Locate the cell with the specified text and output its [x, y] center coordinate. 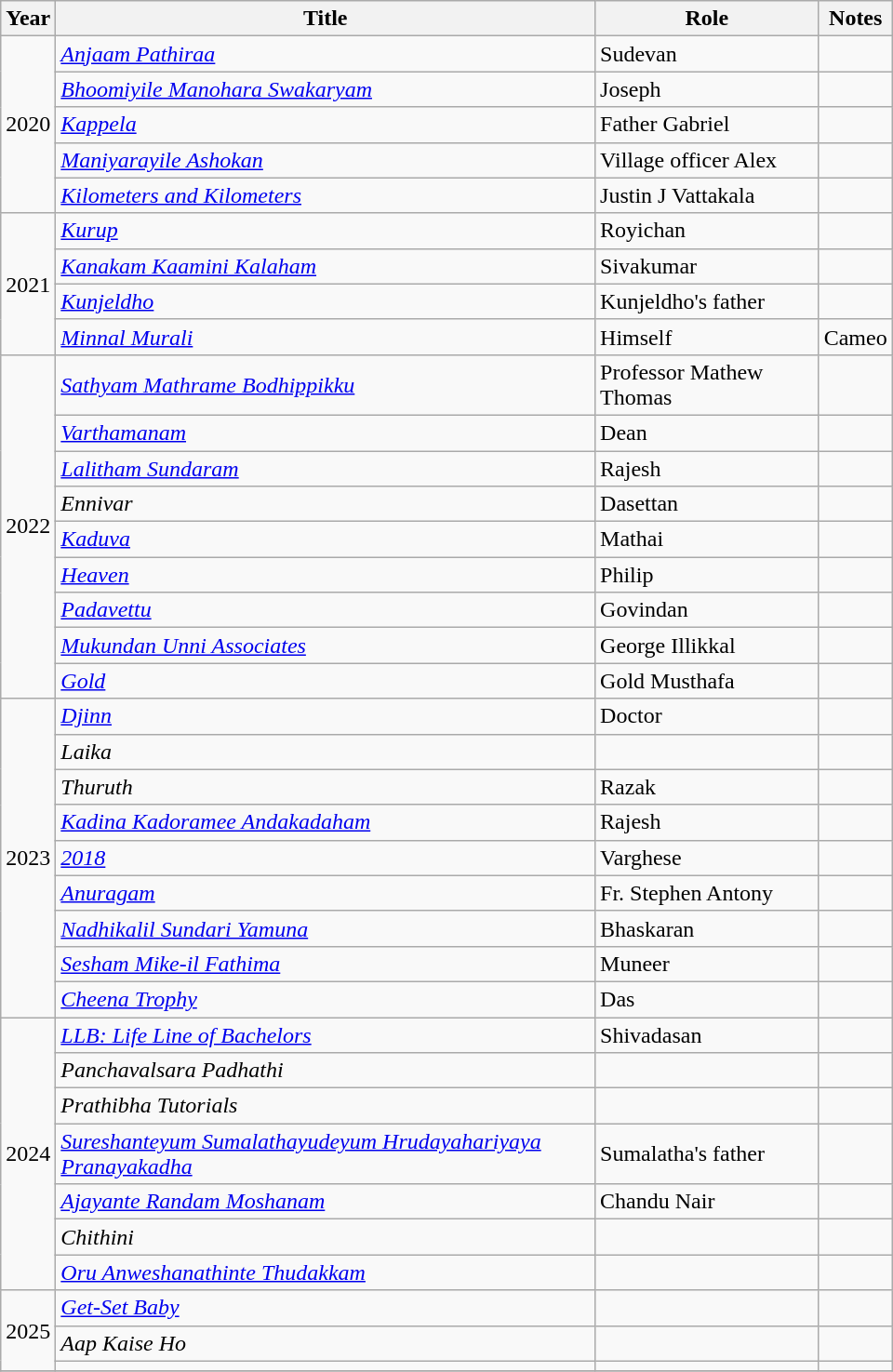
Title [326, 19]
2020 [28, 125]
2023 [28, 858]
Cheena Trophy [326, 999]
Panchavalsara Padhathi [326, 1071]
2024 [28, 1153]
Bhoomiyile Manohara Swakaryam [326, 89]
Das [707, 999]
Gold [326, 681]
Djinn [326, 716]
Kilometers and Kilometers [326, 195]
Village officer Alex [707, 160]
Father Gabriel [707, 125]
Dean [707, 433]
Varghese [707, 858]
Sumalatha's father [707, 1153]
LLB: Life Line of Bachelors [326, 1035]
2022 [28, 526]
Minnal Murali [326, 337]
Joseph [707, 89]
2018 [326, 858]
Sudevan [707, 54]
Govindan [707, 610]
Nadhikalil Sundari Yamuna [326, 928]
2025 [28, 1330]
Sureshanteyum Sumalathayudeyum Hrudayahariyaya Pranayakadha [326, 1153]
Justin J Vattakala [707, 195]
Kanakam Kaamini Kalaham [326, 266]
Sathyam Mathrame Bodhippikku [326, 385]
Role [707, 19]
Varthamanam [326, 433]
Chandu Nair [707, 1202]
Chithini [326, 1237]
Mukundan Unni Associates [326, 646]
Kunjeldho [326, 301]
Ajayante Randam Moshanam [326, 1202]
Kunjeldho's father [707, 301]
Kadina Kadoramee Andakadaham [326, 822]
Heaven [326, 575]
Bhaskaran [707, 928]
Maniyarayile Ashokan [326, 160]
Sesham Mike-il Fathima [326, 964]
Dasettan [707, 504]
Laika [326, 752]
Sivakumar [707, 266]
Kaduva [326, 539]
Thuruth [326, 787]
Fr. Stephen Antony [707, 893]
Doctor [707, 716]
Royichan [707, 231]
Philip [707, 575]
Anuragam [326, 893]
Kurup [326, 231]
2021 [28, 284]
Kappela [326, 125]
Gold Musthafa [707, 681]
Cameo [856, 337]
Muneer [707, 964]
Mathai [707, 539]
Year [28, 19]
Himself [707, 337]
Anjaam Pathiraa [326, 54]
Razak [707, 787]
Aap Kaise Ho [326, 1343]
Shivadasan [707, 1035]
Ennivar [326, 504]
Oru Anweshanathinte Thudakkam [326, 1272]
George Illikkal [707, 646]
Padavettu [326, 610]
Professor Mathew Thomas [707, 385]
Lalitham Sundaram [326, 468]
Get-Set Baby [326, 1308]
Prathibha Tutorials [326, 1106]
Notes [856, 19]
